For the text-containing cell, return its midpoint in (X, Y) coordinate format. 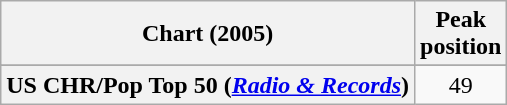
49 (461, 85)
Peakposition (461, 34)
US CHR/Pop Top 50 (Radio & Records) (208, 85)
Chart (2005) (208, 34)
